Return the (X, Y) coordinate for the center point of the cell that contains the specified text.  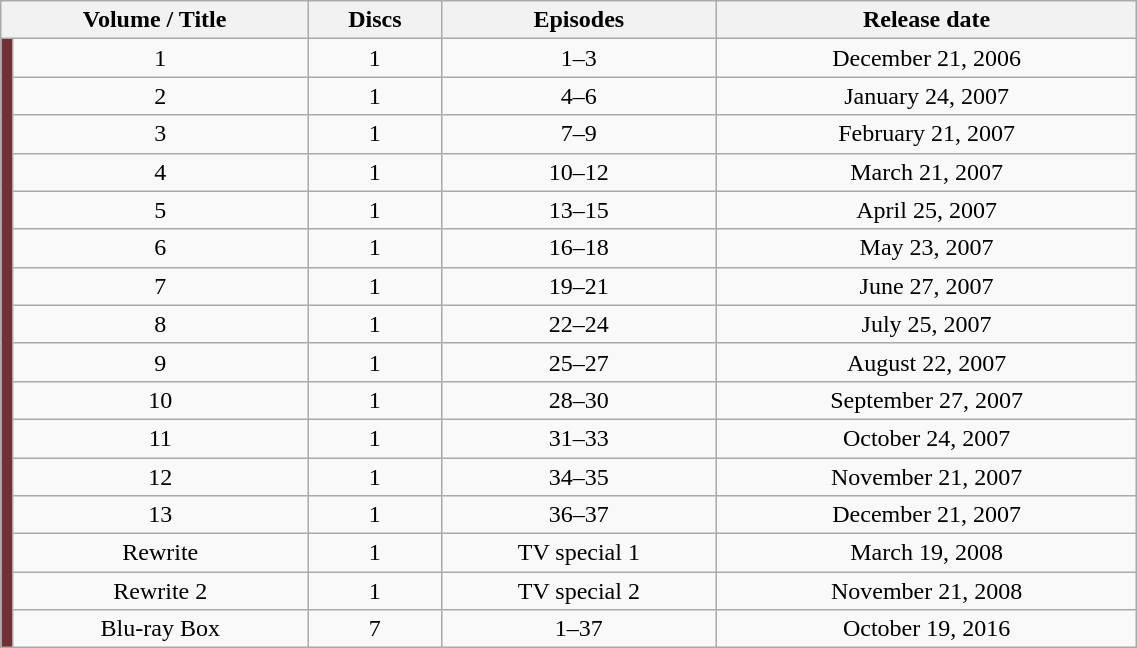
January 24, 2007 (926, 96)
16–18 (578, 248)
February 21, 2007 (926, 134)
22–24 (578, 324)
May 23, 2007 (926, 248)
TV special 2 (578, 591)
11 (160, 438)
March 19, 2008 (926, 553)
March 21, 2007 (926, 172)
Episodes (578, 20)
Release date (926, 20)
April 25, 2007 (926, 210)
TV special 1 (578, 553)
25–27 (578, 362)
13–15 (578, 210)
13 (160, 515)
34–35 (578, 477)
Volume / Title (155, 20)
December 21, 2007 (926, 515)
6 (160, 248)
Blu-ray Box (160, 629)
36–37 (578, 515)
Rewrite (160, 553)
July 25, 2007 (926, 324)
October 19, 2016 (926, 629)
November 21, 2008 (926, 591)
5 (160, 210)
4–6 (578, 96)
October 24, 2007 (926, 438)
9 (160, 362)
7–9 (578, 134)
December 21, 2006 (926, 58)
August 22, 2007 (926, 362)
19–21 (578, 286)
November 21, 2007 (926, 477)
1–3 (578, 58)
28–30 (578, 400)
September 27, 2007 (926, 400)
10–12 (578, 172)
12 (160, 477)
4 (160, 172)
2 (160, 96)
3 (160, 134)
10 (160, 400)
8 (160, 324)
1–37 (578, 629)
31–33 (578, 438)
June 27, 2007 (926, 286)
Rewrite 2 (160, 591)
Discs (374, 20)
